Provide the (X, Y) coordinate of the cell's center where the given text is located.  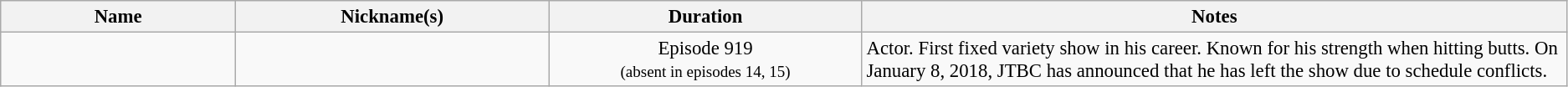
Duration (705, 17)
Episode 919(absent in episodes 14, 15) (705, 60)
Notes (1214, 17)
Name (119, 17)
Nickname(s) (392, 17)
